Return the [X, Y] coordinate for the center point of the cell that contains the specified text.  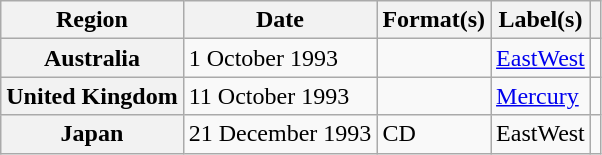
Format(s) [434, 20]
Japan [92, 134]
11 October 1993 [280, 96]
United Kingdom [92, 96]
1 October 1993 [280, 58]
CD [434, 134]
Date [280, 20]
Region [92, 20]
21 December 1993 [280, 134]
Label(s) [541, 20]
Mercury [541, 96]
Australia [92, 58]
